Extract the [x, y] coordinate from the center of the cell holding the provided text.  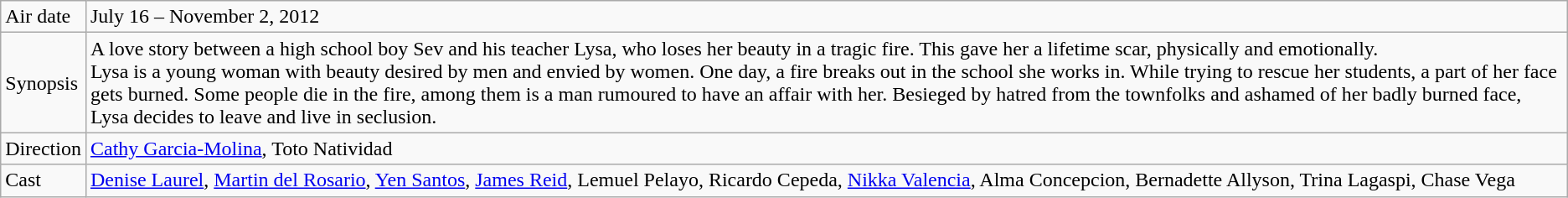
Air date [44, 17]
Cathy Garcia-Molina, Toto Natividad [826, 148]
Synopsis [44, 82]
July 16 – November 2, 2012 [826, 17]
Cast [44, 180]
Direction [44, 148]
